Detect which cell encompasses the target text, then output its [X, Y] center coordinate. 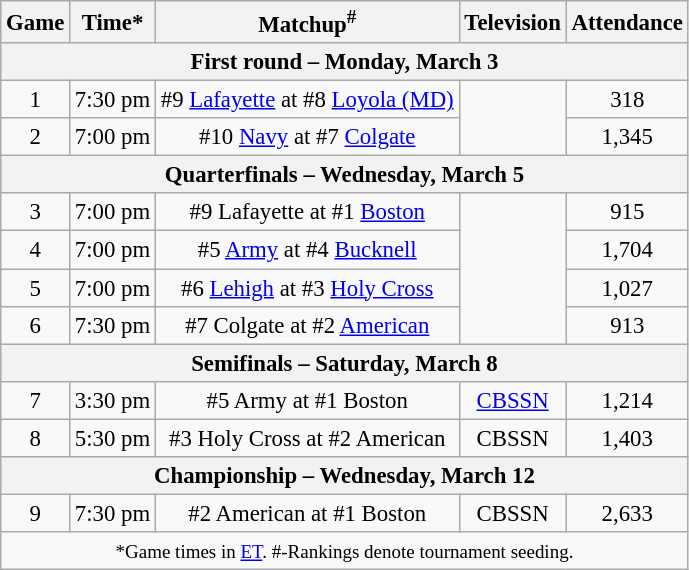
Matchup# [307, 22]
5 [36, 288]
#2 American at #1 Boston [307, 513]
Semifinals – Saturday, March 8 [344, 363]
Championship – Wednesday, March 12 [344, 476]
#3 Holy Cross at #2 American [307, 438]
913 [627, 325]
3:30 pm [113, 400]
915 [627, 213]
Television [512, 22]
*Game times in ET. #-Rankings denote tournament seeding. [344, 551]
Game [36, 22]
1,345 [627, 137]
First round – Monday, March 3 [344, 62]
1,704 [627, 250]
Quarterfinals – Wednesday, March 5 [344, 175]
Time* [113, 22]
2,633 [627, 513]
6 [36, 325]
#5 Army at #1 Boston [307, 400]
8 [36, 438]
7 [36, 400]
#9 Lafayette at #1 Boston [307, 213]
#9 Lafayette at #8 Loyola (MD) [307, 100]
1,214 [627, 400]
9 [36, 513]
3 [36, 213]
1,403 [627, 438]
318 [627, 100]
4 [36, 250]
1,027 [627, 288]
2 [36, 137]
#10 Navy at #7 Colgate [307, 137]
Attendance [627, 22]
#7 Colgate at #2 American [307, 325]
5:30 pm [113, 438]
1 [36, 100]
#6 Lehigh at #3 Holy Cross [307, 288]
#5 Army at #4 Bucknell [307, 250]
